From the cell containing the given text, extract its center point as [x, y] coordinate. 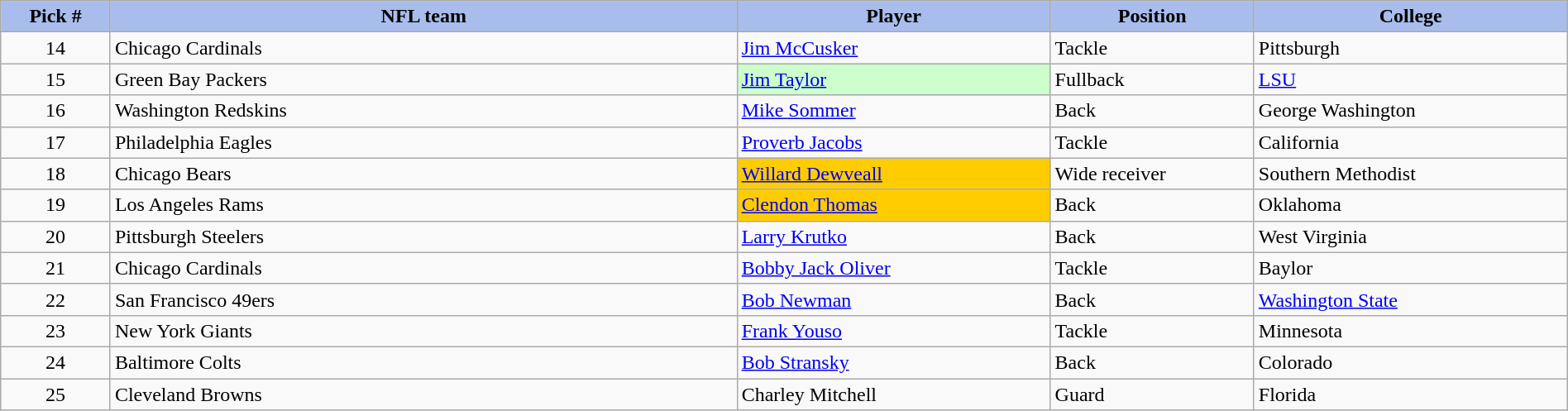
Fullback [1152, 79]
Larry Krutko [893, 237]
West Virginia [1411, 237]
LSU [1411, 79]
College [1411, 17]
14 [56, 48]
Bobby Jack Oliver [893, 268]
Los Angeles Rams [423, 205]
Baltimore Colts [423, 362]
NFL team [423, 17]
22 [56, 299]
Bob Newman [893, 299]
Southern Methodist [1411, 174]
16 [56, 111]
Washington Redskins [423, 111]
San Francisco 49ers [423, 299]
Jim Taylor [893, 79]
Chicago Bears [423, 174]
California [1411, 142]
Proverb Jacobs [893, 142]
Baylor [1411, 268]
19 [56, 205]
25 [56, 394]
Pittsburgh [1411, 48]
Florida [1411, 394]
Green Bay Packers [423, 79]
21 [56, 268]
Guard [1152, 394]
24 [56, 362]
20 [56, 237]
Frank Youso [893, 331]
17 [56, 142]
Bob Stransky [893, 362]
Player [893, 17]
Mike Sommer [893, 111]
Washington State [1411, 299]
Cleveland Browns [423, 394]
Minnesota [1411, 331]
Pittsburgh Steelers [423, 237]
Oklahoma [1411, 205]
Wide receiver [1152, 174]
Colorado [1411, 362]
Pick # [56, 17]
George Washington [1411, 111]
23 [56, 331]
Charley Mitchell [893, 394]
18 [56, 174]
New York Giants [423, 331]
Clendon Thomas [893, 205]
Philadelphia Eagles [423, 142]
Position [1152, 17]
Jim McCusker [893, 48]
15 [56, 79]
Willard Dewveall [893, 174]
